Locate the cell with the specified text and output its [X, Y] center coordinate. 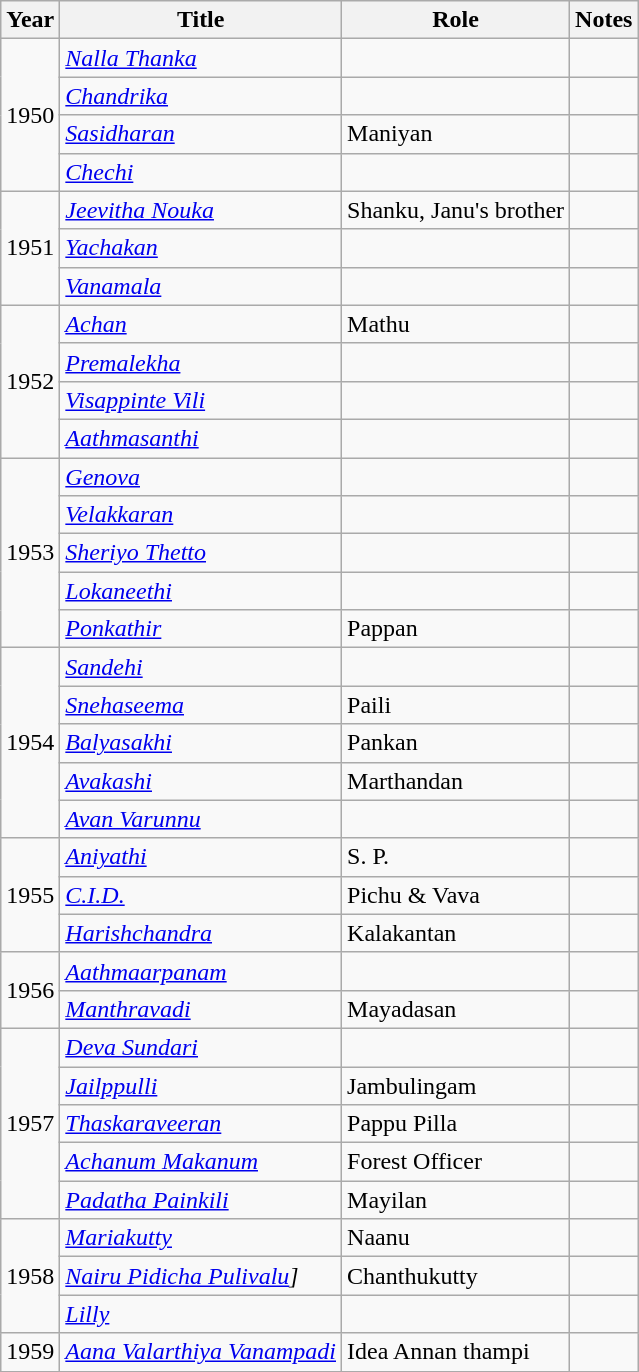
Nalla Thanka [201, 58]
1951 [30, 248]
Pankan [456, 743]
Mathu [456, 324]
1954 [30, 743]
Aana Valarthiya Vanampadi [201, 1352]
Premalekha [201, 362]
Kalakantan [456, 933]
Lokaneethi [201, 591]
Forest Officer [456, 1162]
Title [201, 20]
Maniyan [456, 134]
1959 [30, 1352]
Lilly [201, 1314]
Pappu Pilla [456, 1124]
Sasidharan [201, 134]
Shanku, Janu's brother [456, 210]
Ponkathir [201, 629]
1953 [30, 553]
Manthravadi [201, 1009]
1952 [30, 381]
Role [456, 20]
1950 [30, 115]
Mariakutty [201, 1238]
Paili [456, 705]
Velakkaran [201, 515]
Pichu & Vava [456, 895]
S. P. [456, 857]
Sheriyo Thetto [201, 553]
Avan Varunnu [201, 819]
Chandrika [201, 96]
1956 [30, 990]
Thaskaraveeran [201, 1124]
Visappinte Vili [201, 400]
Sandehi [201, 667]
Chechi [201, 172]
Mayilan [456, 1200]
Year [30, 20]
Jambulingam [456, 1085]
Naanu [456, 1238]
Vanamala [201, 286]
Balyasakhi [201, 743]
Mayadasan [456, 1009]
Yachakan [201, 248]
Genova [201, 477]
Chanthukutty [456, 1276]
C.I.D. [201, 895]
Deva Sundari [201, 1047]
Harishchandra [201, 933]
Snehaseema [201, 705]
Achan [201, 324]
Padatha Painkili [201, 1200]
1957 [30, 1123]
Idea Annan thampi [456, 1352]
1958 [30, 1276]
Notes [604, 20]
Aathmasanthi [201, 438]
Aniyathi [201, 857]
Nairu Pidicha Pulivalu] [201, 1276]
Pappan [456, 629]
Jailppulli [201, 1085]
Marthandan [456, 781]
Avakashi [201, 781]
Achanum Makanum [201, 1162]
Aathmaarpanam [201, 971]
1955 [30, 895]
Jeevitha Nouka [201, 210]
